Return the (X, Y) coordinate for the center point of the cell that contains the specified text.  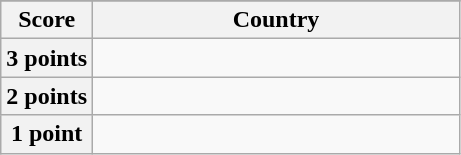
3 points (47, 58)
1 point (47, 134)
2 points (47, 96)
Country (276, 20)
Score (47, 20)
